Pinpoint the cell where the given text exists, returning its [x, y] midpoint coordinate. 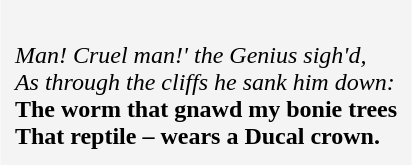
Man! Cruel man!' the Genius sigh'd, As through the cliffs he sank him down: The worm that gnawd my bonie trees That reptile – wears a Ducal crown. [206, 82]
